Detect which cell encompasses the target text, then output its [X, Y] center coordinate. 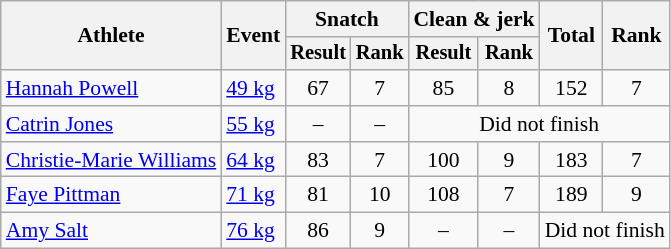
81 [318, 195]
64 kg [253, 160]
183 [572, 160]
71 kg [253, 195]
Hannah Powell [111, 88]
Total [572, 36]
85 [443, 88]
8 [508, 88]
Clean & jerk [474, 19]
10 [380, 195]
152 [572, 88]
Snatch [346, 19]
Faye Pittman [111, 195]
Catrin Jones [111, 124]
49 kg [253, 88]
55 kg [253, 124]
Amy Salt [111, 231]
189 [572, 195]
Christie-Marie Williams [111, 160]
67 [318, 88]
86 [318, 231]
100 [443, 160]
83 [318, 160]
Athlete [111, 36]
Event [253, 36]
108 [443, 195]
76 kg [253, 231]
